Scan for the cell matching the given text and deliver its (x, y) coordinate at center. 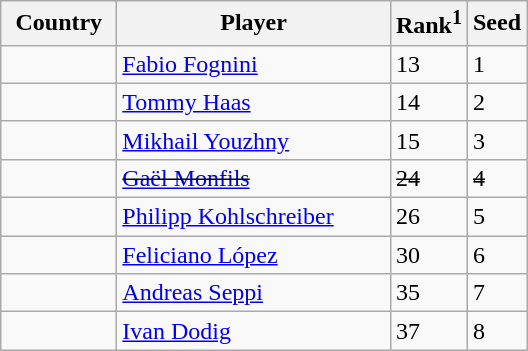
Philipp Kohlschreiber (254, 217)
Player (254, 24)
30 (428, 255)
Seed (496, 24)
Country (59, 24)
2 (496, 102)
Andreas Seppi (254, 293)
Fabio Fognini (254, 64)
24 (428, 178)
35 (428, 293)
15 (428, 140)
Rank1 (428, 24)
Ivan Dodig (254, 331)
26 (428, 217)
Tommy Haas (254, 102)
Feliciano López (254, 255)
7 (496, 293)
1 (496, 64)
Mikhail Youzhny (254, 140)
Gaël Monfils (254, 178)
3 (496, 140)
6 (496, 255)
8 (496, 331)
5 (496, 217)
4 (496, 178)
37 (428, 331)
13 (428, 64)
14 (428, 102)
